Detect which cell encompasses the target text, then output its [X, Y] center coordinate. 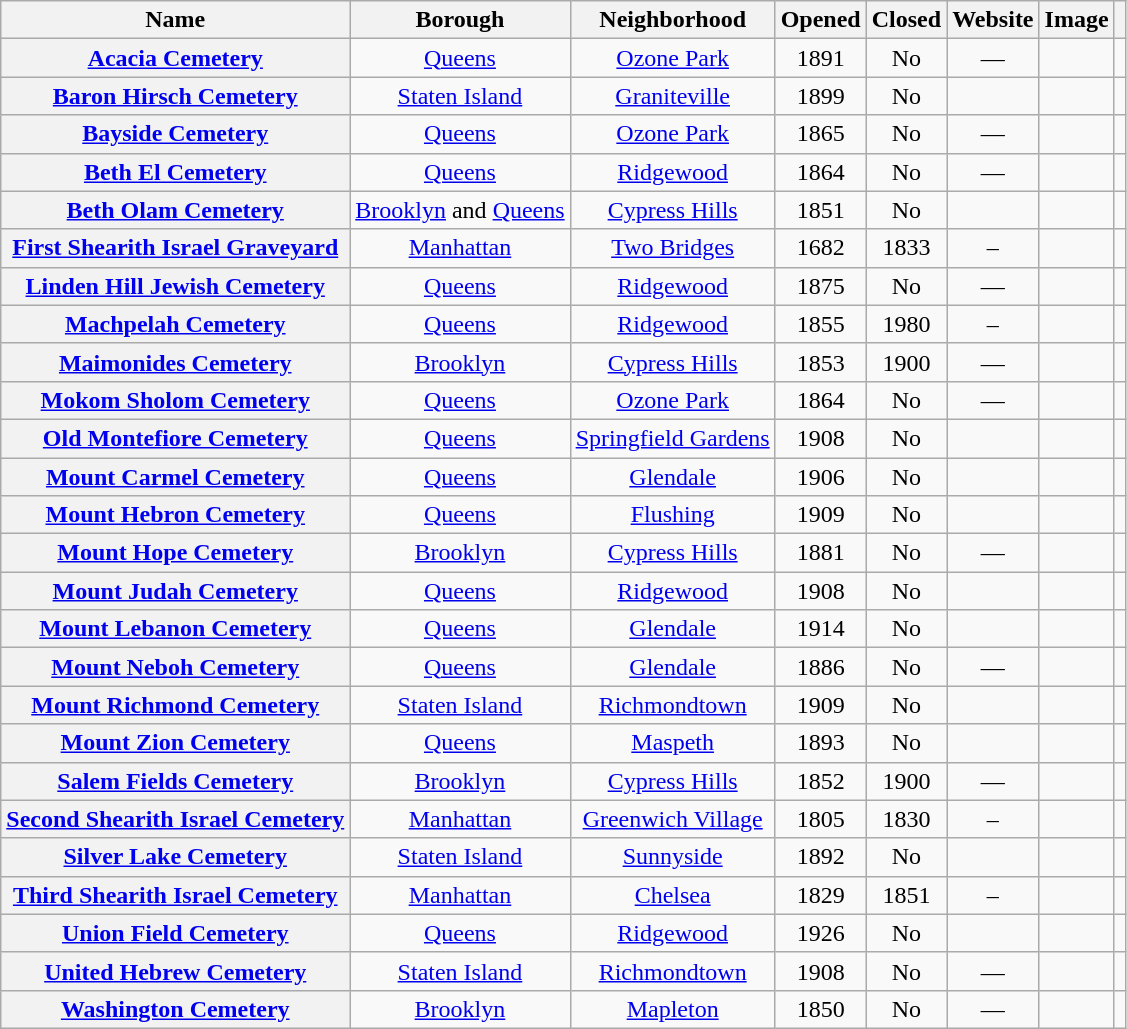
1881 [820, 553]
Washington Cemetery [176, 1009]
Third Shearith Israel Cemetery [176, 895]
1875 [820, 286]
1805 [820, 819]
Mount Hope Cemetery [176, 553]
First Shearith Israel Graveyard [176, 248]
Opened [820, 20]
1891 [820, 58]
Maspeth [672, 743]
Maimonides Cemetery [176, 362]
1892 [820, 857]
1865 [820, 134]
Image [1076, 20]
Mount Neboh Cemetery [176, 667]
Salem Fields Cemetery [176, 781]
Graniteville [672, 96]
Union Field Cemetery [176, 933]
1906 [820, 477]
1926 [820, 933]
Mapleton [672, 1009]
Mount Zion Cemetery [176, 743]
United Hebrew Cemetery [176, 971]
1850 [820, 1009]
Neighborhood [672, 20]
Old Montefiore Cemetery [176, 438]
Mount Lebanon Cemetery [176, 629]
Sunnyside [672, 857]
Silver Lake Cemetery [176, 857]
1853 [820, 362]
Two Bridges [672, 248]
1682 [820, 248]
Mount Richmond Cemetery [176, 705]
1852 [820, 781]
Mount Carmel Cemetery [176, 477]
1914 [820, 629]
Bayside Cemetery [176, 134]
Second Shearith Israel Cemetery [176, 819]
1855 [820, 324]
1893 [820, 743]
Name [176, 20]
Beth Olam Cemetery [176, 210]
Linden Hill Jewish Cemetery [176, 286]
1829 [820, 895]
Mount Judah Cemetery [176, 591]
Greenwich Village [672, 819]
Mokom Sholom Cemetery [176, 400]
1830 [906, 819]
Beth El Cemetery [176, 172]
1980 [906, 324]
Machpelah Cemetery [176, 324]
Baron Hirsch Cemetery [176, 96]
Chelsea [672, 895]
1886 [820, 667]
Mount Hebron Cemetery [176, 515]
Acacia Cemetery [176, 58]
Springfield Gardens [672, 438]
Borough [460, 20]
1833 [906, 248]
Website [993, 20]
Closed [906, 20]
Brooklyn and Queens [460, 210]
1899 [820, 96]
Flushing [672, 515]
